Detect which cell encompasses the target text, then output its (X, Y) center coordinate. 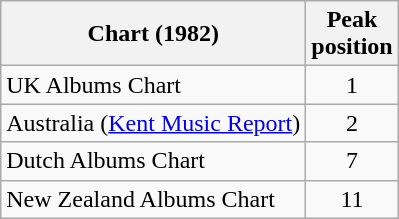
UK Albums Chart (154, 85)
Dutch Albums Chart (154, 161)
2 (352, 123)
7 (352, 161)
11 (352, 199)
Peakposition (352, 34)
1 (352, 85)
Australia (Kent Music Report) (154, 123)
New Zealand Albums Chart (154, 199)
Chart (1982) (154, 34)
